Find where the given text appears and provide that cell's center as [X, Y] coordinate. 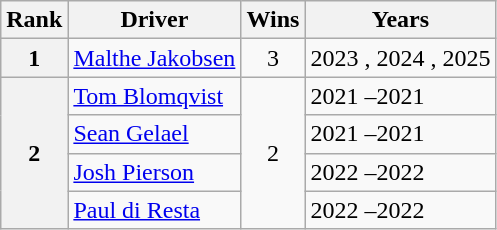
Wins [273, 20]
Josh Pierson [154, 172]
Driver [154, 20]
Sean Gelael [154, 134]
Malthe Jakobsen [154, 58]
1 [34, 58]
Rank [34, 20]
Tom Blomqvist [154, 96]
Years [400, 20]
Paul di Resta [154, 210]
2023 , 2024 , 2025 [400, 58]
3 [273, 58]
